For the text-containing cell, return its midpoint in [X, Y] coordinate format. 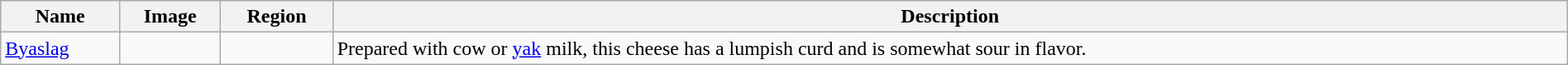
Prepared with cow or yak milk, this cheese has a lumpish curd and is somewhat sour in flavor. [949, 48]
Description [949, 17]
Byaslag [60, 48]
Region [276, 17]
Image [170, 17]
Name [60, 17]
